Scan for the cell matching the given text and deliver its [x, y] coordinate at center. 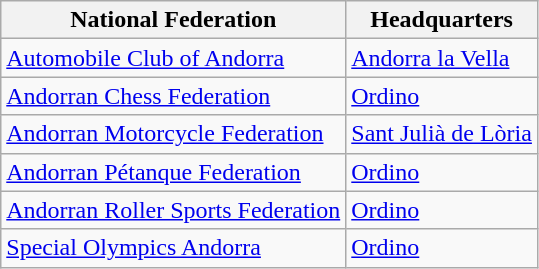
Andorran Motorcycle Federation [174, 134]
Headquarters [442, 20]
Andorra la Vella [442, 58]
National Federation [174, 20]
Sant Julià de Lòria [442, 134]
Andorran Chess Federation [174, 96]
Automobile Club of Andorra [174, 58]
Andorran Roller Sports Federation [174, 210]
Special Olympics Andorra [174, 248]
Andorran Pétanque Federation [174, 172]
